Identify which cell holds the provided text, then report its (x, y) central coordinate. 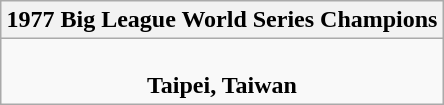
1977 Big League World Series Champions (222, 20)
Taipei, Taiwan (222, 72)
